Search for the cell housing the specified text and yield its (X, Y) center coordinate. 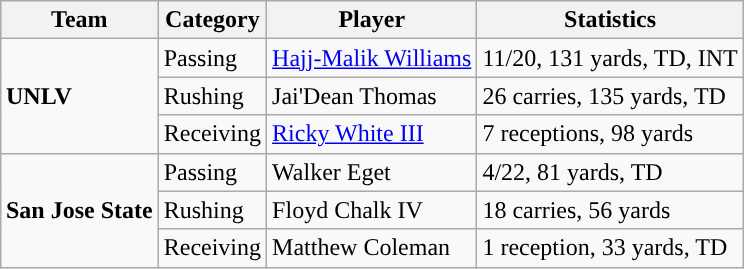
18 carries, 56 yards (610, 210)
4/22, 81 yards, TD (610, 172)
Team (79, 20)
Player (372, 20)
Statistics (610, 20)
26 carries, 135 yards, TD (610, 96)
11/20, 131 yards, TD, INT (610, 58)
Matthew Coleman (372, 248)
7 receptions, 98 yards (610, 134)
Jai'Dean Thomas (372, 96)
Hajj-Malik Williams (372, 58)
Ricky White III (372, 134)
Floyd Chalk IV (372, 210)
Category (212, 20)
1 reception, 33 yards, TD (610, 248)
UNLV (79, 96)
San Jose State (79, 210)
Walker Eget (372, 172)
